Return the (x, y) coordinate for the center point of the cell that contains the specified text.  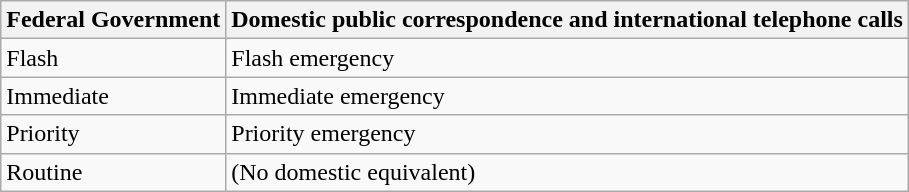
Flash emergency (568, 58)
Domestic public correspondence and international telephone calls (568, 20)
Priority emergency (568, 134)
Immediate emergency (568, 96)
Flash (114, 58)
Routine (114, 172)
(No domestic equivalent) (568, 172)
Federal Government (114, 20)
Priority (114, 134)
Immediate (114, 96)
